Search for the cell housing the specified text and yield its (X, Y) center coordinate. 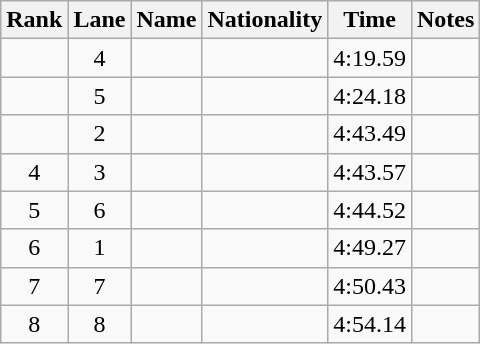
4:54.14 (370, 324)
4:49.27 (370, 248)
Notes (445, 20)
Lane (100, 20)
Nationality (265, 20)
Rank (34, 20)
Time (370, 20)
Name (166, 20)
4:43.57 (370, 172)
3 (100, 172)
4:19.59 (370, 58)
1 (100, 248)
4:24.18 (370, 96)
4:44.52 (370, 210)
4:43.49 (370, 134)
4:50.43 (370, 286)
2 (100, 134)
